Detect which cell encompasses the target text, then output its [X, Y] center coordinate. 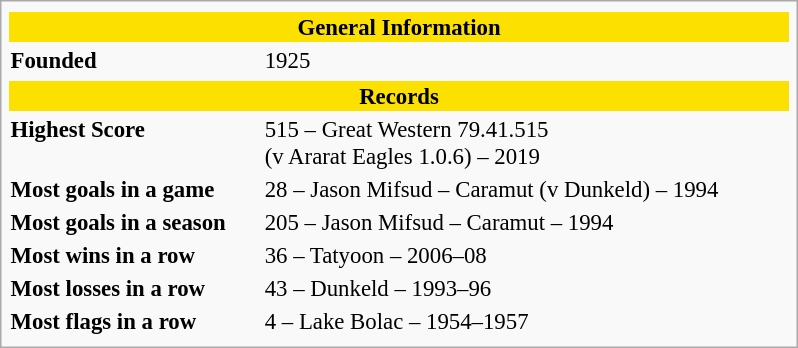
36 – Tatyoon – 2006–08 [526, 255]
43 – Dunkeld – 1993–96 [526, 288]
Most wins in a row [134, 255]
Highest Score [134, 142]
General Information [399, 27]
1925 [526, 60]
4 – Lake Bolac – 1954–1957 [526, 321]
205 – Jason Mifsud – Caramut – 1994 [526, 222]
28 – Jason Mifsud – Caramut (v Dunkeld) – 1994 [526, 189]
Founded [134, 60]
Most goals in a season [134, 222]
Most goals in a game [134, 189]
Most flags in a row [134, 321]
Records [399, 96]
Most losses in a row [134, 288]
515 – Great Western 79.41.515(v Ararat Eagles 1.0.6) – 2019 [526, 142]
